Identify which cell holds the provided text, then report its [X, Y] central coordinate. 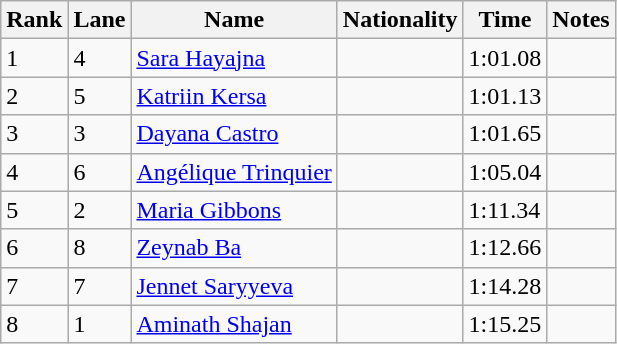
Jennet Saryyeva [234, 286]
Sara Hayajna [234, 58]
Notes [581, 20]
Katriin Kersa [234, 96]
1:01.65 [505, 134]
Zeynab Ba [234, 248]
1:01.08 [505, 58]
Rank [34, 20]
1:14.28 [505, 286]
Time [505, 20]
1:15.25 [505, 324]
1:05.04 [505, 172]
Lane [100, 20]
Angélique Trinquier [234, 172]
Aminath Shajan [234, 324]
1:11.34 [505, 210]
1:01.13 [505, 96]
Nationality [400, 20]
1:12.66 [505, 248]
Maria Gibbons [234, 210]
Dayana Castro [234, 134]
Name [234, 20]
